Scan for the cell matching the given text and deliver its (X, Y) coordinate at center. 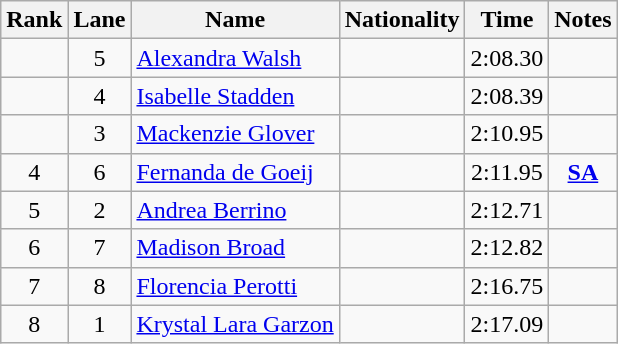
2:17.09 (507, 324)
Name (235, 20)
Time (507, 20)
2:08.39 (507, 96)
Nationality (402, 20)
2:12.71 (507, 210)
Rank (34, 20)
Alexandra Walsh (235, 58)
2:16.75 (507, 286)
2:12.82 (507, 248)
2:08.30 (507, 58)
Madison Broad (235, 248)
2:11.95 (507, 172)
Florencia Perotti (235, 286)
SA (583, 172)
Andrea Berrino (235, 210)
3 (100, 134)
2:10.95 (507, 134)
Krystal Lara Garzon (235, 324)
Mackenzie Glover (235, 134)
1 (100, 324)
Isabelle Stadden (235, 96)
Notes (583, 20)
Fernanda de Goeij (235, 172)
Lane (100, 20)
2 (100, 210)
